Scan for the cell matching the given text and deliver its (x, y) coordinate at center. 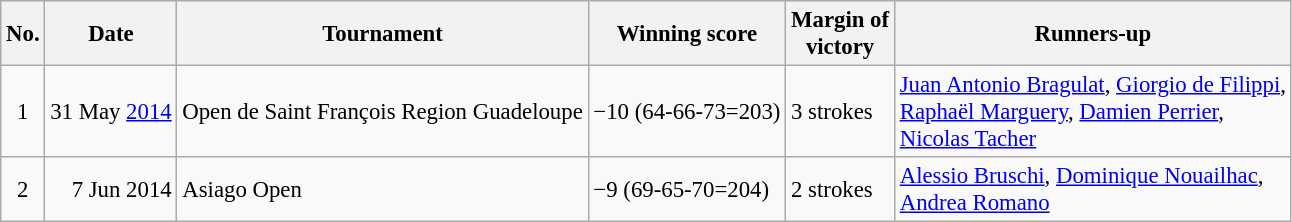
Juan Antonio Bragulat, Giorgio de Filippi, Raphaël Marguery, Damien Perrier, Nicolas Tacher (1092, 112)
2 (23, 190)
Date (111, 34)
7 Jun 2014 (111, 190)
−10 (64-66-73=203) (687, 112)
Runners-up (1092, 34)
31 May 2014 (111, 112)
3 strokes (840, 112)
2 strokes (840, 190)
−9 (69-65-70=204) (687, 190)
Alessio Bruschi, Dominique Nouailhac, Andrea Romano (1092, 190)
Open de Saint François Region Guadeloupe (382, 112)
Winning score (687, 34)
Tournament (382, 34)
1 (23, 112)
Asiago Open (382, 190)
No. (23, 34)
Margin ofvictory (840, 34)
